From the cell containing the given text, extract its center point as [x, y] coordinate. 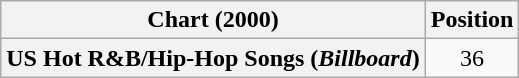
US Hot R&B/Hip-Hop Songs (Billboard) [213, 58]
Chart (2000) [213, 20]
Position [472, 20]
36 [472, 58]
